Provide the [X, Y] coordinate of the cell's center where the given text is located.  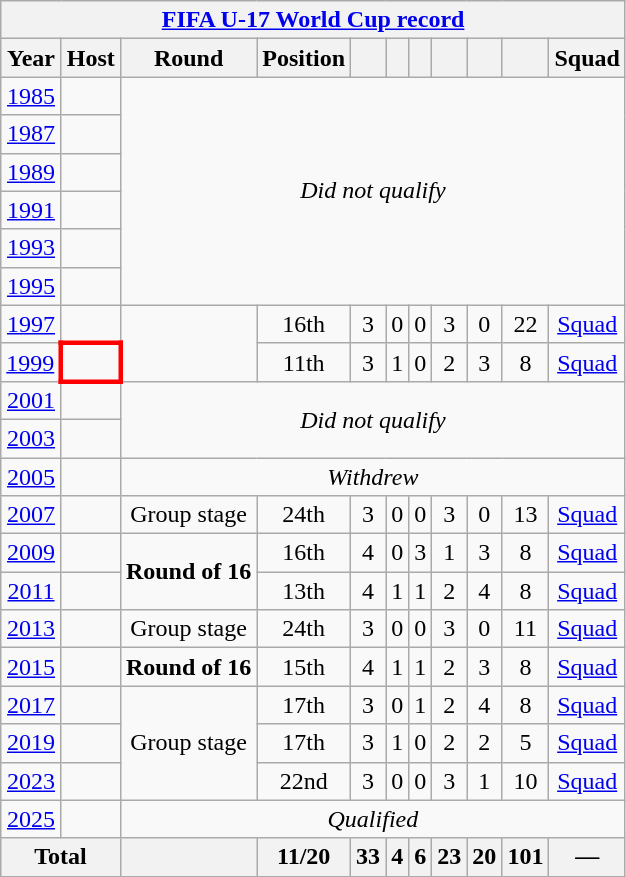
— [587, 857]
13 [526, 515]
15th [304, 667]
101 [526, 857]
2005 [32, 477]
1999 [32, 362]
2009 [32, 553]
2019 [32, 743]
6 [420, 857]
Withdrew [372, 477]
Qualified [372, 819]
2011 [32, 591]
23 [450, 857]
Position [304, 58]
1991 [32, 210]
1989 [32, 172]
13th [304, 591]
2023 [32, 781]
1985 [32, 96]
2017 [32, 705]
22 [526, 324]
2025 [32, 819]
10 [526, 781]
2003 [32, 438]
Round [188, 58]
22nd [304, 781]
Total [61, 857]
2007 [32, 515]
2015 [32, 667]
1995 [32, 286]
Host [90, 58]
20 [484, 857]
1987 [32, 134]
1997 [32, 324]
5 [526, 743]
33 [368, 857]
11/20 [304, 857]
1993 [32, 248]
2001 [32, 400]
FIFA U-17 World Cup record [314, 20]
Year [32, 58]
11th [304, 362]
2013 [32, 629]
11 [526, 629]
